For the text-containing cell, return its midpoint in (x, y) coordinate format. 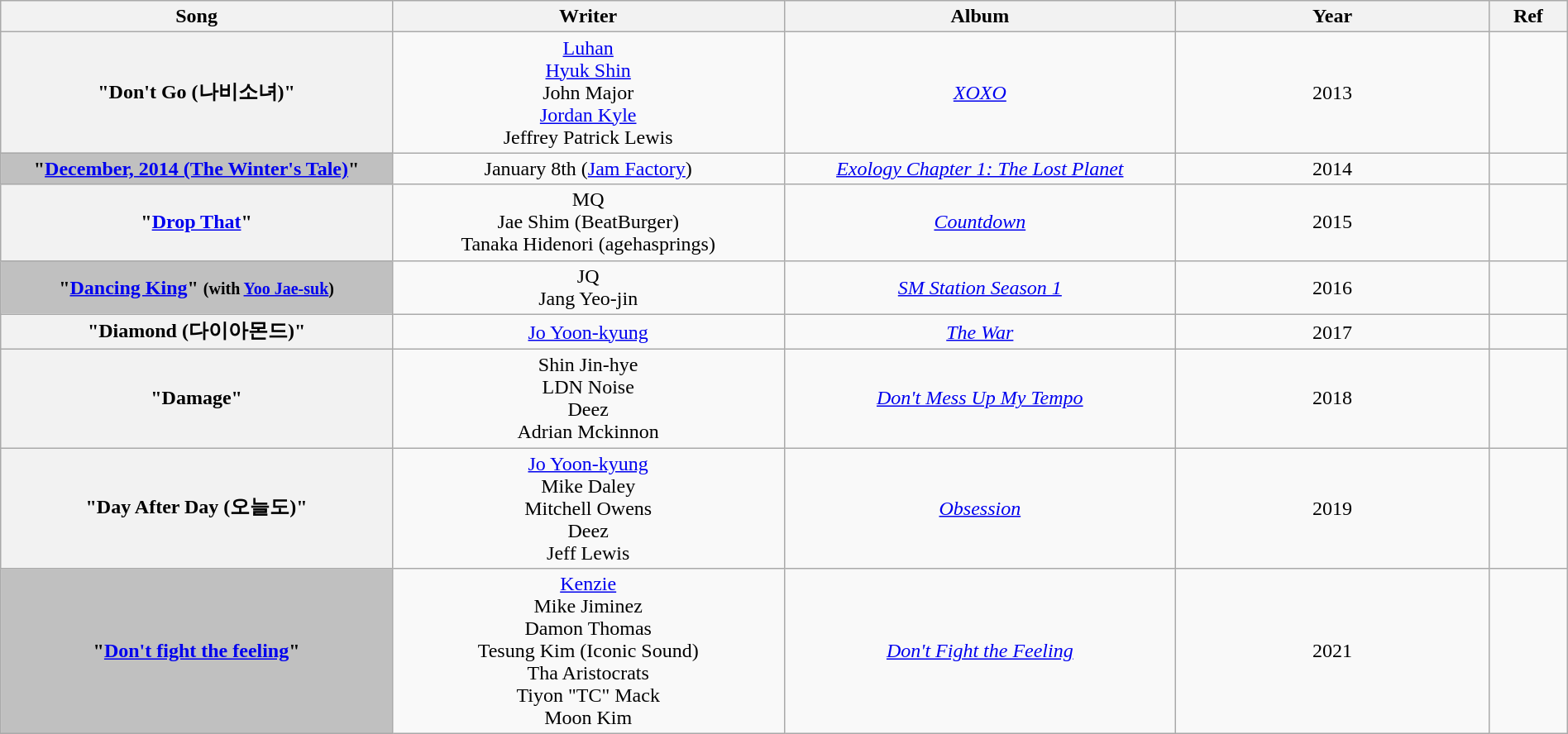
Obsession (980, 508)
JQJang Yeo-jin (588, 288)
LuhanHyuk ShinJohn MajorJordan KyleJeffrey Patrick Lewis (588, 93)
XOXO (980, 93)
2016 (1333, 288)
MQJae Shim (BeatBurger)Tanaka Hidenori (agehasprings) (588, 222)
Ref (1528, 17)
"Day After Day (오늘도)" (197, 508)
Don't Mess Up My Tempo (980, 398)
"Don't Go (나비소녀)" (197, 93)
Countdown (980, 222)
2015 (1333, 222)
The War (980, 332)
Writer (588, 17)
KenzieMike JiminezDamon ThomasTesung Kim (Iconic Sound)Tha AristocratsTiyon "TC" MackMoon Kim (588, 651)
"December, 2014 (The Winter's Tale)" (197, 169)
Don't Fight the Feeling (980, 651)
January 8th (Jam Factory) (588, 169)
2013 (1333, 93)
Year (1333, 17)
"Damage" (197, 398)
2021 (1333, 651)
"Drop That" (197, 222)
"Don't fight the feeling" (197, 651)
Exology Chapter 1: The Lost Planet (980, 169)
"Diamond (다이아몬드)" (197, 332)
Jo Yoon-kyung (588, 332)
Song (197, 17)
2019 (1333, 508)
Shin Jin-hyeLDN NoiseDeezAdrian Mckinnon (588, 398)
Album (980, 17)
Jo Yoon-kyungMike DaleyMitchell OwensDeezJeff Lewis (588, 508)
"Dancing King" (with Yoo Jae-suk) (197, 288)
2018 (1333, 398)
SM Station Season 1 (980, 288)
2014 (1333, 169)
2017 (1333, 332)
